Return the [x, y] coordinate for the center point of the cell that contains the specified text.  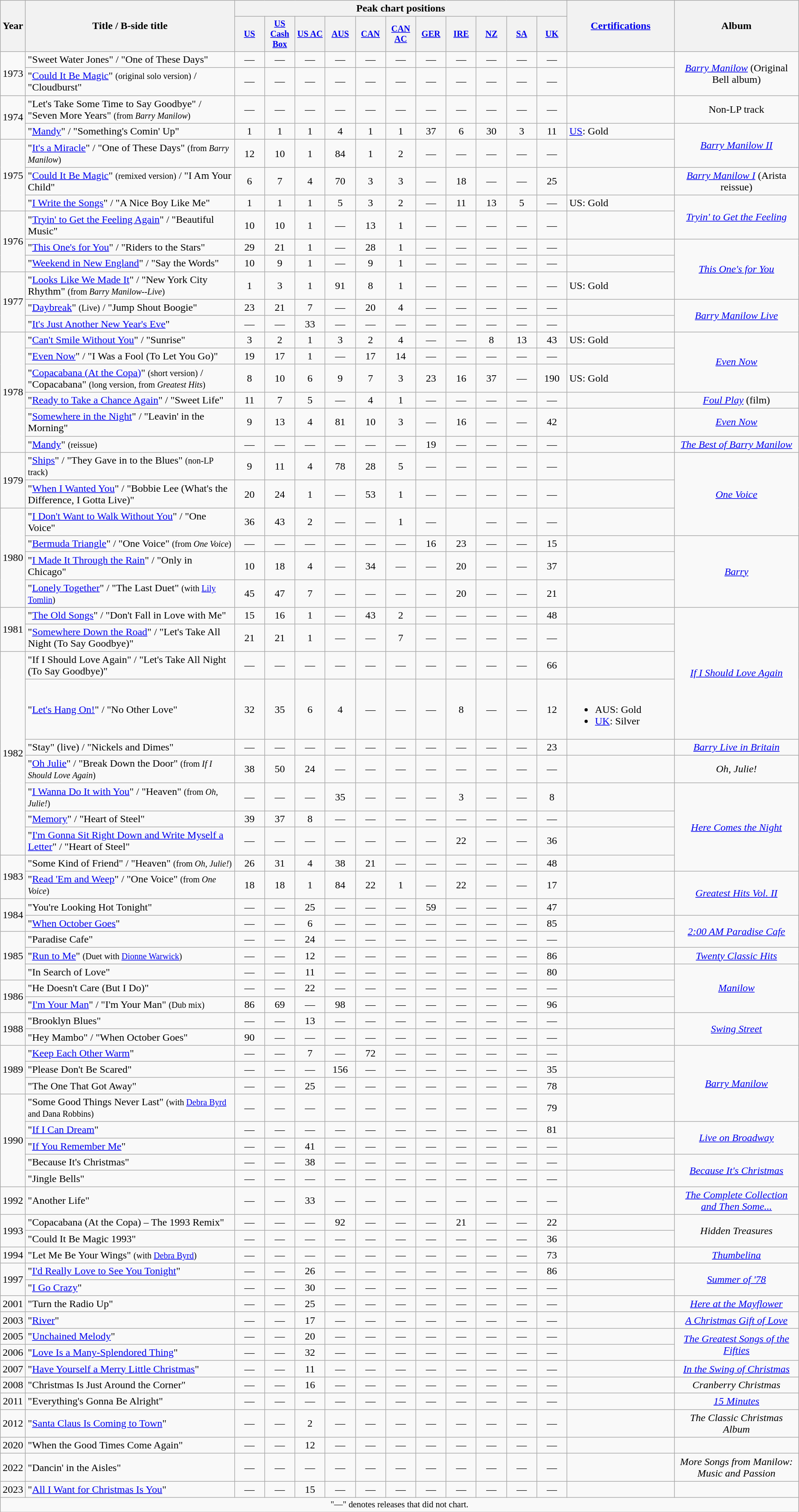
Greatest Hits Vol. II [737, 893]
One Voice [737, 494]
"All I Want for Christmas Is You" [130, 1489]
50 [280, 769]
91 [341, 285]
39 [249, 819]
"Hey Mambo" / "When October Goes" [130, 1037]
Barry [737, 572]
"I Go Crazy" [130, 1287]
Because It's Christmas [737, 1170]
CAN AC [400, 34]
Oh, Julie! [737, 769]
1993 [13, 1231]
"If I Should Love Again" / "Let's Take All Night (To Say Goodbye)" [130, 665]
31 [280, 863]
14 [400, 356]
1985 [13, 956]
"This One's for You" / "Riders to the Stars" [130, 247]
1976 [13, 242]
"Could It Be Magic" (original solo version) / "Cloudburst" [130, 82]
80 [552, 972]
"Some Kind of Friend" / "Heaven" (from Oh, Julie!) [130, 863]
"Jingle Bells" [130, 1179]
"When October Goes" [130, 923]
1989 [13, 1069]
"Sweet Water Jones" / "One of These Days" [130, 59]
"If I Can Dream" [130, 1130]
"Oh Julie" / "Break Down the Door" (from If I Should Love Again) [130, 769]
"The Old Songs" / "Don't Fall in Love with Me" [130, 616]
"Could It Be Magic" (remixed version) / "I Am Your Child" [130, 181]
"Somewhere Down the Road" / "Let's Take All Night (To Say Goodbye)" [130, 638]
Title / B-side title [130, 26]
2012 [13, 1423]
"Please Don't Be Scared" [130, 1069]
"He Doesn't Care (But I Do)" [130, 988]
Hidden Treasures [737, 1231]
Certifications [621, 26]
Summer of '78 [737, 1279]
79 [552, 1107]
"Even Now" / "I Was a Fool (To Let You Go)" [130, 356]
Barry Manilow [737, 1083]
More Songs from Manilow: Music and Passion [737, 1468]
1981 [13, 629]
66 [552, 665]
15 Minutes [737, 1401]
190 [552, 378]
"In Search of Love" [130, 972]
"Some Good Things Never Last" (with Debra Byrd and Dana Robbins) [130, 1107]
"Ships" / "They Gave in to the Blues" (non-LP track) [130, 466]
1977 [13, 301]
Barry Manilow I (Arista reissue) [737, 181]
2:00 AM Paradise Cafe [737, 931]
"Have Yourself a Merry Little Christmas" [130, 1369]
"Turn the Radio Up" [130, 1304]
1973 [13, 73]
"I'd Really Love to See You Tonight" [130, 1271]
"I Wanna Do It with You" / "Heaven" (from Oh, Julie!) [130, 797]
The Best of Barry Manilow [737, 444]
Barry Live in Britain [737, 747]
A Christmas Gift of Love [737, 1320]
"Let's Hang On!" / "No Other Love" [130, 709]
This One's for You [737, 269]
"Love Is a Many-Splendored Thing" [130, 1352]
"I'm Your Man" / "I'm Your Man" (Dub mix) [130, 1004]
NZ [492, 34]
IRE [461, 34]
42 [552, 423]
Tryin' to Get the Feeling [737, 217]
"Mandy" (reissue) [130, 444]
"The One That Got Away" [130, 1086]
"Paradise Cafe" [130, 940]
"Could It Be Magic 1993" [130, 1239]
The Classic Christmas Album [737, 1423]
1988 [13, 1029]
"Dancin' in the Aisles" [130, 1468]
1974 [13, 118]
53 [370, 494]
Barry Manilow (Original Bell album) [737, 73]
Here Comes the Night [737, 827]
"It's a Miracle" / "One of These Days" (from Barry Manilow) [130, 154]
"Can't Smile Without You" / "Sunrise" [130, 340]
1983 [13, 877]
"Let Me Be Your Wings" (with Debra Byrd) [130, 1255]
AUS: GoldUK: Silver [621, 709]
Peak chart positions [400, 9]
2005 [13, 1336]
Twenty Classic Hits [737, 956]
"Keep Each Other Warm" [130, 1053]
"Weekend in New England" / "Say the Words" [130, 263]
UK [552, 34]
"It's Just Another New Year's Eve" [130, 324]
"Copacabana (At the Copa) – The 1993 Remix" [130, 1223]
US Cash Box [280, 34]
"Copacabana (At the Copa)" (short version) / "Copacabana" (long version, from Greatest Hits) [130, 378]
"Bermuda Triangle" / "One Voice" (from One Voice) [130, 544]
96 [552, 1004]
2006 [13, 1352]
Barry Manilow II [737, 145]
92 [341, 1223]
"I Write the Songs" / "A Nice Boy Like Me" [130, 203]
2023 [13, 1489]
Non-LP track [737, 109]
If I Should Love Again [737, 673]
1990 [13, 1140]
Barry Manilow Live [737, 315]
2011 [13, 1401]
"Run to Me" (Duet with Dionne Warwick) [130, 956]
"Read 'Em and Weep" / "One Voice" (from One Voice) [130, 885]
85 [552, 923]
1980 [13, 558]
Cranberry Christmas [737, 1385]
SA [522, 34]
2007 [13, 1369]
2008 [13, 1385]
"I Made It Through the Rain" / "Only in Chicago" [130, 566]
1975 [13, 175]
1986 [13, 996]
1982 [13, 753]
41 [310, 1146]
Thumbelina [737, 1255]
45 [249, 593]
"Unchained Melody" [130, 1336]
"Let's Take Some Time to Say Goodbye" / "Seven More Years" (from Barry Manilow) [130, 109]
"—" denotes releases that did not chart. [399, 1505]
"Somewhere in the Night" / "Leavin' in the Morning" [130, 423]
Manilow [737, 988]
"Memory" / "Heart of Steel" [130, 819]
2022 [13, 1468]
72 [370, 1053]
"When I Wanted You" / "Bobbie Lee (What's the Difference, I Gotta Live)" [130, 494]
"Another Life" [130, 1200]
"Looks Like We Made It" / "New York City Rhythm" (from Barry Manilow--Live) [130, 285]
In the Swing of Christmas [737, 1369]
34 [370, 566]
1984 [13, 915]
1978 [13, 392]
59 [431, 907]
Album [737, 26]
"Santa Claus Is Coming to Town" [130, 1423]
The Complete Collection and Then Some... [737, 1200]
"Ready to Take a Chance Again" / "Sweet Life" [130, 400]
"Tryin' to Get the Feeling Again" / "Beautiful Music" [130, 225]
"Because It's Christmas" [130, 1162]
"Brooklyn Blues" [130, 1021]
CAN [370, 34]
Live on Broadway [737, 1138]
"Lonely Together" / "The Last Duet" (with Lily Tomlin) [130, 593]
"Everything's Gonna Be Alright" [130, 1401]
The Greatest Songs of the Fifties [737, 1344]
"If You Remember Me" [130, 1146]
73 [552, 1255]
1994 [13, 1255]
"Christmas Is Just Around the Corner" [130, 1385]
1979 [13, 480]
Foul Play (film) [737, 400]
"Stay" (live) / "Nickels and Dimes" [130, 747]
156 [341, 1069]
2020 [13, 1445]
"When the Good Times Come Again" [130, 1445]
1997 [13, 1279]
Swing Street [737, 1029]
"Mandy" / "Something's Comin' Up" [130, 131]
GER [431, 34]
"I Don't Want to Walk Without You" / "One Voice" [130, 522]
2003 [13, 1320]
"River" [130, 1320]
"You're Looking Hot Tonight" [130, 907]
US AC [310, 34]
Year [13, 26]
AUS [341, 34]
1992 [13, 1200]
US [249, 34]
70 [341, 181]
98 [341, 1004]
"Daybreak" (Live) / "Jump Shout Boogie" [130, 307]
"I'm Gonna Sit Right Down and Write Myself a Letter" / "Heart of Steel" [130, 841]
29 [249, 247]
Here at the Mayflower [737, 1304]
69 [280, 1004]
2001 [13, 1304]
90 [249, 1037]
